For the text-containing cell, return its midpoint in [x, y] coordinate format. 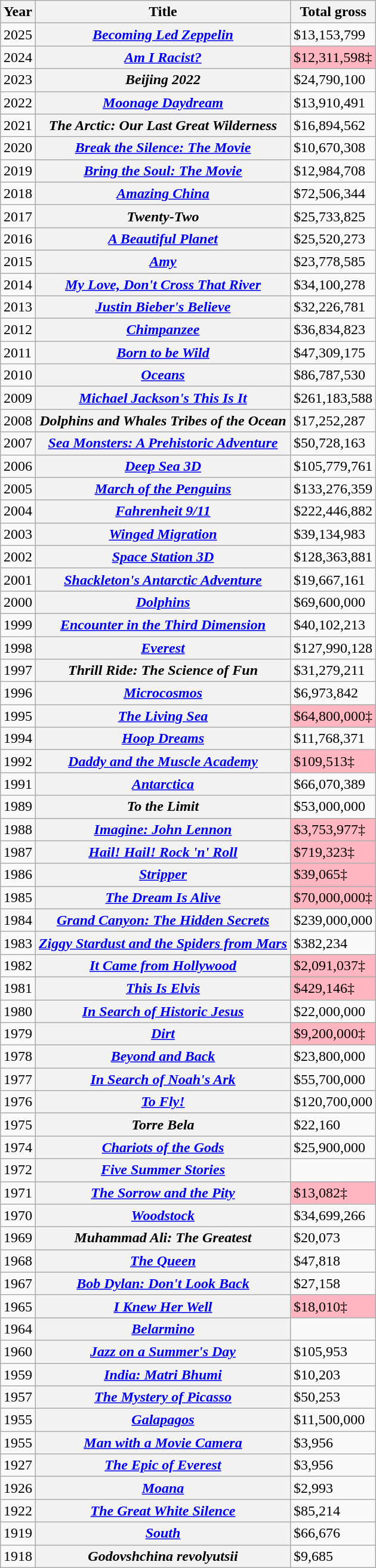
The Queen [162, 1261]
$72,506,344 [333, 193]
1996 [18, 693]
To the Limit [162, 807]
Year [18, 12]
$429,146‡ [333, 988]
1967 [18, 1283]
1922 [18, 1511]
$12,311,598‡ [333, 57]
Winged Migration [162, 534]
I Knew Her Well [162, 1306]
$239,000,000 [333, 920]
$105,779,761 [333, 466]
1927 [18, 1465]
1983 [18, 943]
March of the Penguins [162, 489]
1985 [18, 897]
1960 [18, 1351]
$128,363,881 [333, 557]
1972 [18, 1170]
It Came from Hollywood [162, 965]
2023 [18, 80]
2018 [18, 193]
Five Summer Stories [162, 1170]
1957 [18, 1397]
Jazz on a Summer's Day [162, 1351]
$11,500,000 [333, 1420]
$13,082‡ [333, 1193]
1969 [18, 1238]
$2,993 [333, 1488]
1965 [18, 1306]
$69,600,000 [333, 602]
$39,134,983 [333, 534]
1995 [18, 716]
$3,753,977‡ [333, 829]
2012 [18, 330]
$22,000,000 [333, 1011]
My Love, Don't Cross That River [162, 285]
1989 [18, 807]
2000 [18, 602]
Dolphins [162, 602]
Becoming Led Zeppelin [162, 35]
1994 [18, 739]
A Beautiful Planet [162, 239]
Shackleton's Antarctic Adventure [162, 579]
$18,010‡ [333, 1306]
$34,699,266 [333, 1215]
$2,091,037‡ [333, 965]
$10,203 [333, 1374]
Chimpanzee [162, 330]
The Sorrow and the Pity [162, 1193]
Fahrenheit 9/11 [162, 511]
1976 [18, 1102]
$23,800,000 [333, 1057]
1992 [18, 761]
$19,667,161 [333, 579]
$55,700,000 [333, 1079]
$22,160 [333, 1125]
Encounter in the Third Dimension [162, 625]
$17,252,287 [333, 421]
Ziggy Stardust and the Spiders from Mars [162, 943]
$85,214 [333, 1511]
$66,676 [333, 1533]
The Epic of Everest [162, 1465]
Man with a Movie Camera [162, 1443]
2010 [18, 375]
Woodstock [162, 1215]
This Is Elvis [162, 988]
2001 [18, 579]
$261,183,588 [333, 398]
$109,513‡ [333, 761]
1971 [18, 1193]
South [162, 1533]
$39,065‡ [333, 875]
1926 [18, 1488]
1970 [18, 1215]
$20,073 [333, 1238]
1978 [18, 1057]
To Fly! [162, 1102]
Everest [162, 647]
$9,200,000‡ [333, 1034]
Total gross [333, 12]
$27,158 [333, 1283]
The Great White Silence [162, 1511]
2020 [18, 148]
$25,733,825 [333, 216]
$9,685 [333, 1556]
The Dream Is Alive [162, 897]
2011 [18, 353]
1999 [18, 625]
Amy [162, 261]
In Search of Noah's Ark [162, 1079]
$120,700,000 [333, 1102]
$50,728,163 [333, 443]
Oceans [162, 375]
$24,790,100 [333, 80]
$40,102,213 [333, 625]
The Mystery of Picasso [162, 1397]
$70,000,000‡ [333, 897]
Dirt [162, 1034]
1968 [18, 1261]
$36,834,823 [333, 330]
1975 [18, 1125]
$222,446,882 [333, 511]
$12,984,708 [333, 171]
$133,276,359 [333, 489]
Chariots of the Gods [162, 1147]
2013 [18, 307]
1959 [18, 1374]
Twenty-Two [162, 216]
Thrill Ride: The Science of Fun [162, 671]
1979 [18, 1034]
Bob Dylan: Don't Look Back [162, 1283]
2015 [18, 261]
1984 [18, 920]
$86,787,530 [333, 375]
$382,234 [333, 943]
Daddy and the Muscle Academy [162, 761]
$25,900,000 [333, 1147]
2017 [18, 216]
1980 [18, 1011]
$50,253 [333, 1397]
Moana [162, 1488]
Antarctica [162, 784]
$64,800,000‡ [333, 716]
1987 [18, 852]
2003 [18, 534]
Born to be Wild [162, 353]
1977 [18, 1079]
2016 [18, 239]
1918 [18, 1556]
$13,910,491 [333, 103]
1982 [18, 965]
2021 [18, 125]
$47,309,175 [333, 353]
Hail! Hail! Rock 'n' Roll [162, 852]
$11,768,371 [333, 739]
Grand Canyon: The Hidden Secrets [162, 920]
Torre Bela [162, 1125]
$13,153,799 [333, 35]
Godovshchina revolyutsii [162, 1556]
Deep Sea 3D [162, 466]
2004 [18, 511]
2024 [18, 57]
1988 [18, 829]
In Search of Historic Jesus [162, 1011]
Dolphins and Whales Tribes of the Ocean [162, 421]
Stripper [162, 875]
2002 [18, 557]
Hoop Dreams [162, 739]
Break the Silence: The Movie [162, 148]
$34,100,278 [333, 285]
Bring the Soul: The Movie [162, 171]
$6,973,842 [333, 693]
1964 [18, 1329]
The Arctic: Our Last Great Wilderness [162, 125]
2007 [18, 443]
India: Matri Bhumi [162, 1374]
$66,070,389 [333, 784]
Galapagos [162, 1420]
1974 [18, 1147]
2019 [18, 171]
$719,323‡ [333, 852]
Muhammad Ali: The Greatest [162, 1238]
Sea Monsters: A Prehistoric Adventure [162, 443]
Michael Jackson's This Is It [162, 398]
Imagine: John Lennon [162, 829]
$32,226,781 [333, 307]
$127,990,128 [333, 647]
1998 [18, 647]
Moonage Daydream [162, 103]
2014 [18, 285]
2022 [18, 103]
1981 [18, 988]
Am I Racist? [162, 57]
2006 [18, 466]
$16,894,562 [333, 125]
Belarmino [162, 1329]
The Living Sea [162, 716]
Microcosmos [162, 693]
1997 [18, 671]
Beijing 2022 [162, 80]
$53,000,000 [333, 807]
Beyond and Back [162, 1057]
2005 [18, 489]
$105,953 [333, 1351]
2008 [18, 421]
$23,778,585 [333, 261]
Title [162, 12]
Justin Bieber's Believe [162, 307]
$25,520,273 [333, 239]
2009 [18, 398]
$47,818 [333, 1261]
2025 [18, 35]
1991 [18, 784]
$10,670,308 [333, 148]
1919 [18, 1533]
Space Station 3D [162, 557]
Amazing China [162, 193]
1986 [18, 875]
$31,279,211 [333, 671]
